For the text-containing cell, return its midpoint in (X, Y) coordinate format. 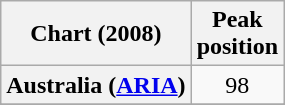
Australia (ARIA) (96, 85)
Chart (2008) (96, 34)
98 (237, 85)
Peakposition (237, 34)
